Return the [x, y] coordinate for the center point of the cell that contains the specified text.  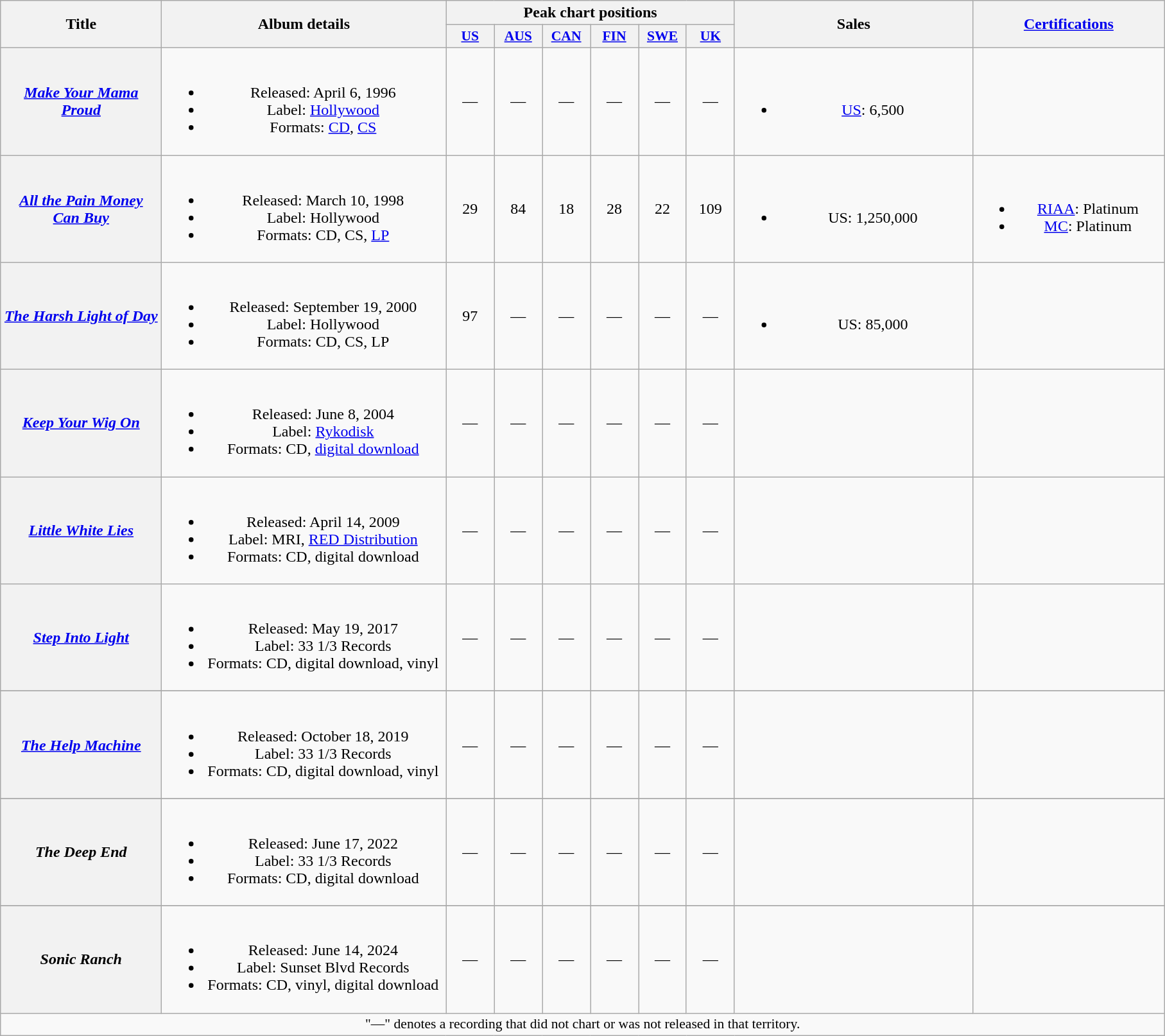
Released: September 19, 2000Label: HollywoodFormats: CD, CS, LP [304, 316]
Released: May 19, 2017Label: 33 1/3 RecordsFormats: CD, digital download, vinyl [304, 638]
Released: June 17, 2022Label: 33 1/3 RecordsFormats: CD, digital download [304, 852]
Released: April 14, 2009Label: MRI, RED DistributionFormats: CD, digital download [304, 530]
Little White Lies [81, 530]
22 [662, 209]
Step Into Light [81, 638]
Released: June 8, 2004Label: RykodiskFormats: CD, digital download [304, 424]
Released: April 6, 1996Label: HollywoodFormats: CD, CS [304, 101]
Released: June 14, 2024Label: Sunset Blvd RecordsFormats: CD, vinyl, digital download [304, 959]
Title [81, 24]
US: 6,500 [854, 101]
FIN [615, 37]
SWE [662, 37]
97 [470, 316]
29 [470, 209]
Sonic Ranch [81, 959]
AUS [519, 37]
84 [519, 209]
The Deep End [81, 852]
US: 85,000 [854, 316]
US: 1,250,000 [854, 209]
28 [615, 209]
109 [710, 209]
Sales [854, 24]
Released: March 10, 1998Label: HollywoodFormats: CD, CS, LP [304, 209]
Album details [304, 24]
The Harsh Light of Day [81, 316]
"—" denotes a recording that did not chart or was not released in that territory. [583, 1024]
The Help Machine [81, 745]
Released: October 18, 2019Label: 33 1/3 RecordsFormats: CD, digital download, vinyl [304, 745]
Keep Your Wig On [81, 424]
18 [566, 209]
UK [710, 37]
Make Your Mama Proud [81, 101]
Peak chart positions [591, 13]
CAN [566, 37]
Certifications [1068, 24]
All the Pain Money Can Buy [81, 209]
US [470, 37]
RIAA: PlatinumMC: Platinum [1068, 209]
